Identify which cell holds the provided text, then report its [X, Y] central coordinate. 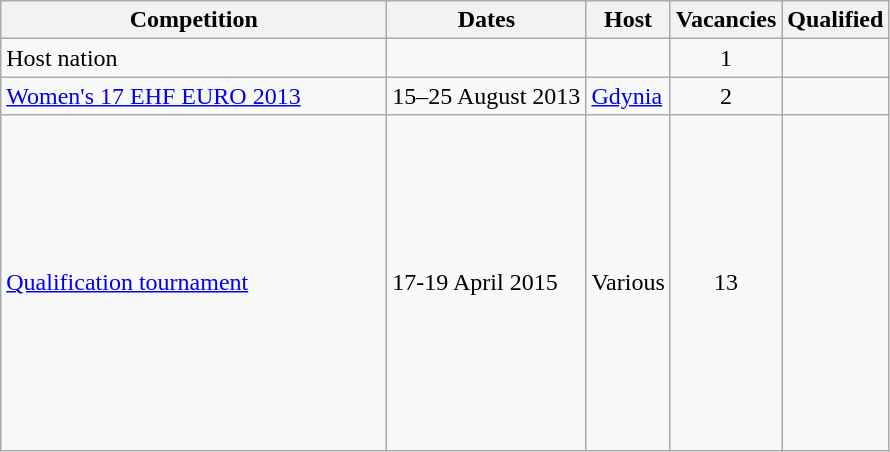
Dates [486, 20]
Women's 17 EHF EURO 2013 [194, 96]
15–25 August 2013 [486, 96]
Host [628, 20]
Competition [194, 20]
17-19 April 2015 [486, 282]
Gdynia [628, 96]
Host nation [194, 58]
1 [726, 58]
Various [628, 282]
Qualification tournament [194, 282]
Vacancies [726, 20]
2 [726, 96]
Qualified [836, 20]
13 [726, 282]
